Search for the cell housing the specified text and yield its (X, Y) center coordinate. 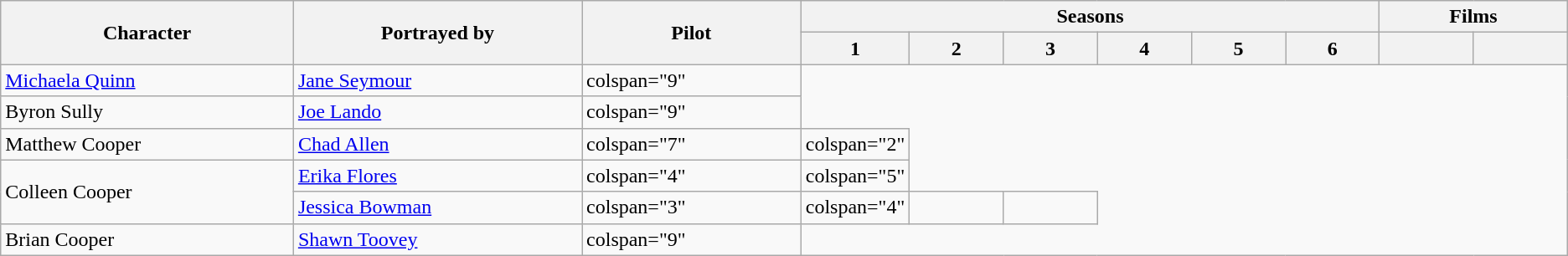
6 (1333, 49)
Brian Cooper (147, 239)
2 (957, 49)
Shawn Toovey (437, 239)
Erika Flores (437, 176)
Seasons (1091, 17)
colspan="2" (855, 144)
Pilot (692, 33)
colspan="5" (855, 176)
Joe Lando (437, 112)
Films (1473, 17)
Jessica Bowman (437, 207)
4 (1144, 49)
1 (855, 49)
3 (1050, 49)
Chad Allen (437, 144)
Matthew Cooper (147, 144)
5 (1238, 49)
Colleen Cooper (147, 192)
colspan="7" (692, 144)
Michaela Quinn (147, 80)
Byron Sully (147, 112)
colspan="3" (692, 207)
Jane Seymour (437, 80)
Character (147, 33)
Portrayed by (437, 33)
